Capture the cell that displays the provided text and extract its [x, y] central coordinate. 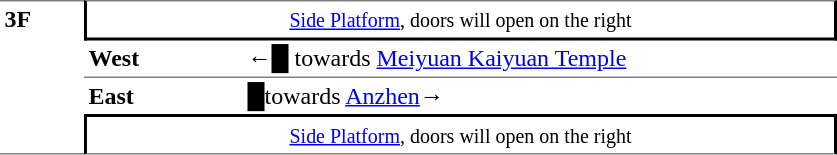
East [164, 96]
West [164, 59]
3F [42, 77]
←█ towards Meiyuan Kaiyuan Temple [540, 59]
█towards Anzhen→ [540, 96]
